Find where the given text appears and provide that cell's center as [x, y] coordinate. 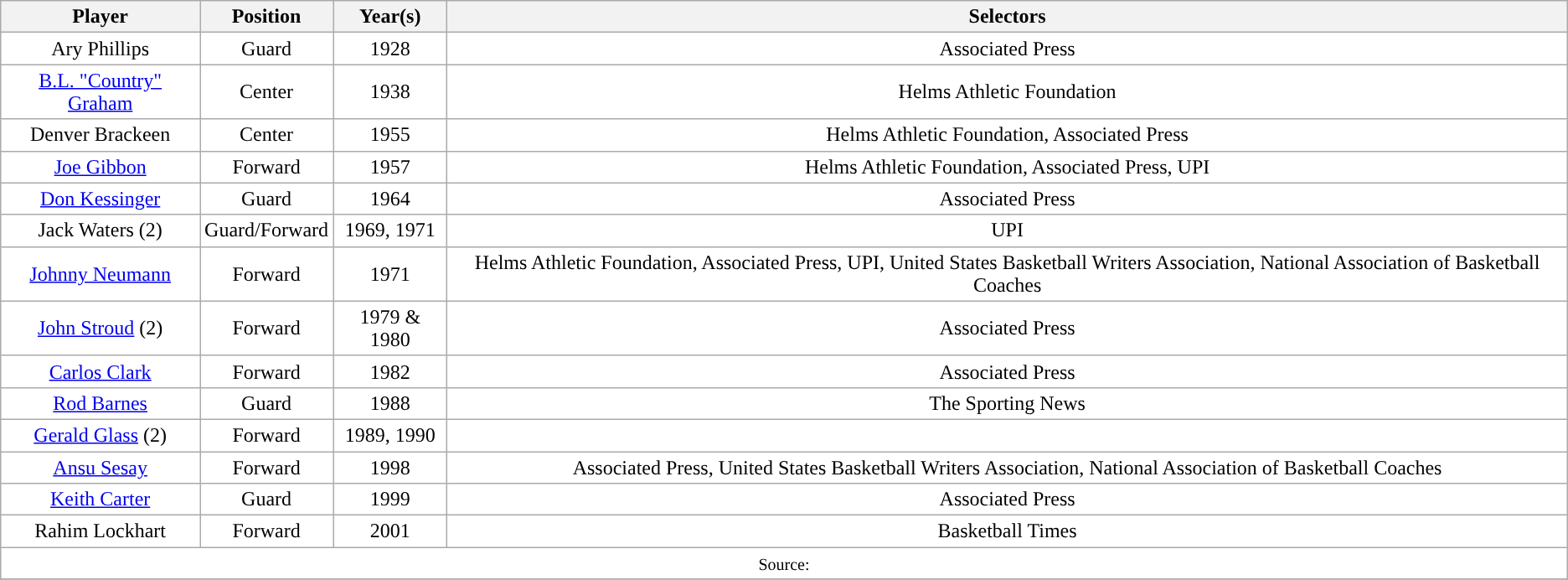
Jack Waters (2) [101, 230]
1988 [390, 403]
Ansu Sesay [101, 467]
1979 & 1980 [390, 329]
1928 [390, 49]
John Stroud (2) [101, 329]
1998 [390, 467]
Year(s) [390, 17]
Don Kessinger [101, 199]
1989, 1990 [390, 435]
Basketball Times [1007, 531]
Joe Gibbon [101, 167]
Johnny Neumann [101, 273]
1957 [390, 167]
Denver Brackeen [101, 135]
Keith Carter [101, 500]
Guard/Forward [266, 230]
2001 [390, 531]
1969, 1971 [390, 230]
B.L. "Country" Graham [101, 92]
Rahim Lockhart [101, 531]
1938 [390, 92]
Rod Barnes [101, 403]
Helms Athletic Foundation, Associated Press, UPI [1007, 167]
UPI [1007, 230]
1999 [390, 500]
Carlos Clark [101, 371]
1955 [390, 135]
Helms Athletic Foundation, Associated Press, UPI, United States Basketball Writers Association, National Association of Basketball Coaches [1007, 273]
Gerald Glass (2) [101, 435]
Helms Athletic Foundation, Associated Press [1007, 135]
Selectors [1007, 17]
Player [101, 17]
Position [266, 17]
1964 [390, 199]
1971 [390, 273]
Source: [784, 563]
Associated Press, United States Basketball Writers Association, National Association of Basketball Coaches [1007, 467]
Helms Athletic Foundation [1007, 92]
The Sporting News [1007, 403]
Ary Phillips [101, 49]
1982 [390, 371]
